Find where the given text appears and provide that cell's center as [X, Y] coordinate. 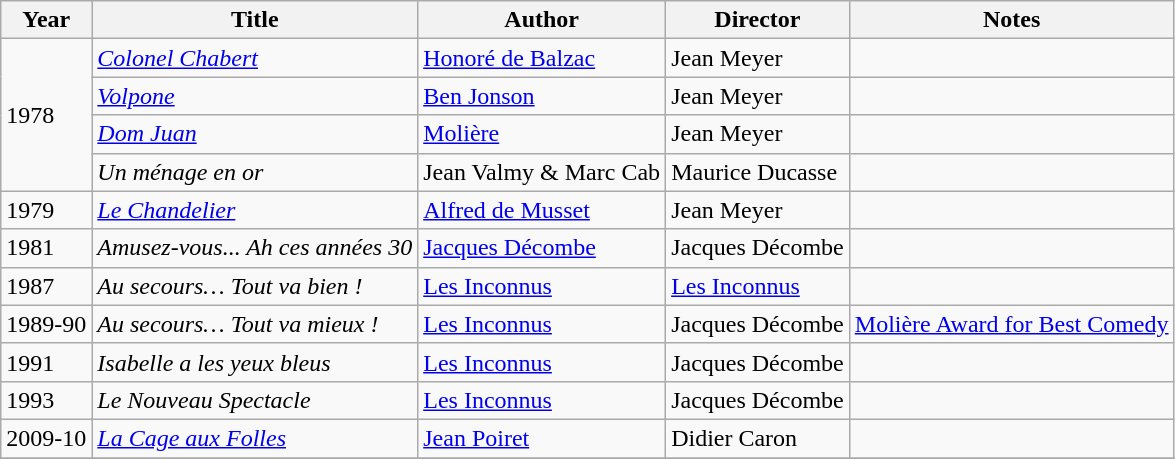
Le Nouveau Spectacle [255, 400]
La Cage aux Folles [255, 438]
Maurice Ducasse [758, 172]
Title [255, 20]
Jean Poiret [542, 438]
Jean Valmy & Marc Cab [542, 172]
1991 [46, 362]
Notes [1012, 20]
Un ménage en or [255, 172]
1989-90 [46, 324]
Molière Award for Best Comedy [1012, 324]
Au secours… Tout va mieux ! [255, 324]
Molière [542, 134]
1987 [46, 286]
Colonel Chabert [255, 58]
Isabelle a les yeux bleus [255, 362]
Author [542, 20]
Ben Jonson [542, 96]
2009-10 [46, 438]
Didier Caron [758, 438]
Volpone [255, 96]
Dom Juan [255, 134]
Amusez-vous... Ah ces années 30 [255, 248]
Director [758, 20]
Le Chandelier [255, 210]
1981 [46, 248]
1993 [46, 400]
Au secours… Tout va bien ! [255, 286]
1979 [46, 210]
Year [46, 20]
Honoré de Balzac [542, 58]
1978 [46, 115]
Alfred de Musset [542, 210]
